Identify which cell holds the provided text, then report its [X, Y] central coordinate. 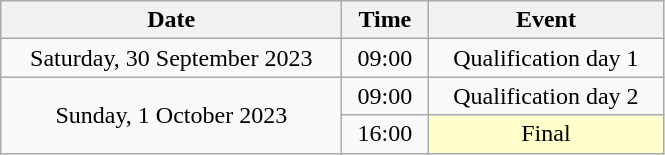
Qualification day 2 [546, 96]
Time [385, 20]
Event [546, 20]
Sunday, 1 October 2023 [172, 115]
Date [172, 20]
Final [546, 134]
Saturday, 30 September 2023 [172, 58]
16:00 [385, 134]
Qualification day 1 [546, 58]
